Capture the cell that displays the provided text and extract its [X, Y] central coordinate. 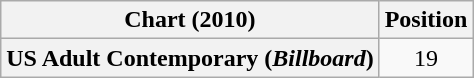
US Adult Contemporary (Billboard) [190, 58]
19 [426, 58]
Chart (2010) [190, 20]
Position [426, 20]
